Determine the [x, y] coordinate at the center of the cell enclosing the given text.  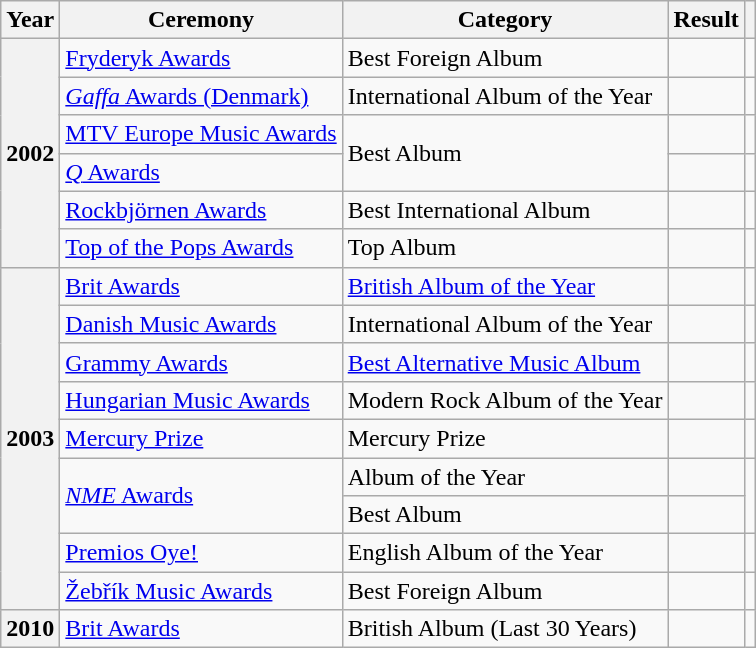
Top of the Pops Awards [201, 248]
Q Awards [201, 172]
Gaffa Awards (Denmark) [201, 96]
Result [706, 20]
Danish Music Awards [201, 324]
Fryderyk Awards [201, 58]
Category [505, 20]
Top Album [505, 248]
MTV Europe Music Awards [201, 134]
2010 [30, 629]
2002 [30, 153]
Hungarian Music Awards [201, 400]
British Album of the Year [505, 286]
Ceremony [201, 20]
Rockbjörnen Awards [201, 210]
English Album of the Year [505, 553]
2003 [30, 438]
Album of the Year [505, 477]
Premios Oye! [201, 553]
Best International Album [505, 210]
Modern Rock Album of the Year [505, 400]
Year [30, 20]
British Album (Last 30 Years) [505, 629]
Best Alternative Music Album [505, 362]
Žebřík Music Awards [201, 591]
Grammy Awards [201, 362]
NME Awards [201, 496]
